From the cell containing the given text, extract its center point as (X, Y) coordinate. 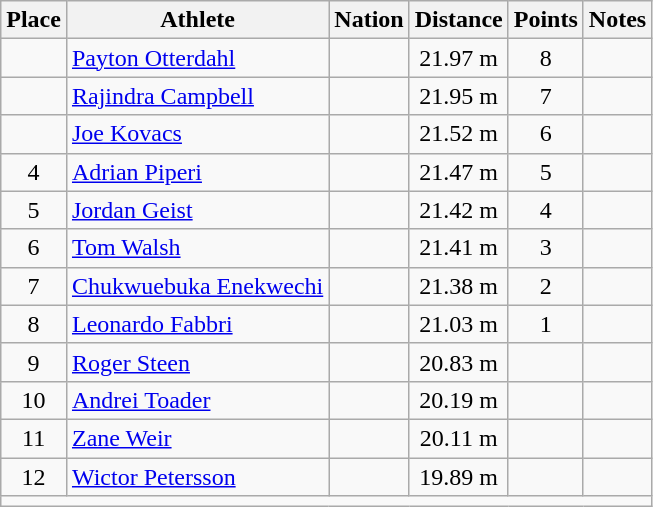
Joe Kovacs (197, 134)
Distance (458, 20)
Chukwuebuka Enekwechi (197, 286)
3 (546, 248)
Roger Steen (197, 362)
2 (546, 286)
Place (34, 20)
Notes (617, 20)
Rajindra Campbell (197, 96)
21.52 m (458, 134)
Leonardo Fabbri (197, 324)
Andrei Toader (197, 400)
21.95 m (458, 96)
20.11 m (458, 438)
Points (546, 20)
11 (34, 438)
21.47 m (458, 172)
20.83 m (458, 362)
10 (34, 400)
Payton Otterdahl (197, 58)
Jordan Geist (197, 210)
21.97 m (458, 58)
1 (546, 324)
21.38 m (458, 286)
Athlete (197, 20)
Zane Weir (197, 438)
Adrian Piperi (197, 172)
20.19 m (458, 400)
12 (34, 477)
Tom Walsh (197, 248)
21.42 m (458, 210)
21.03 m (458, 324)
9 (34, 362)
21.41 m (458, 248)
Nation (369, 20)
Wictor Petersson (197, 477)
19.89 m (458, 477)
